Output the (x, y) coordinate of the center of the cell containing the given text.  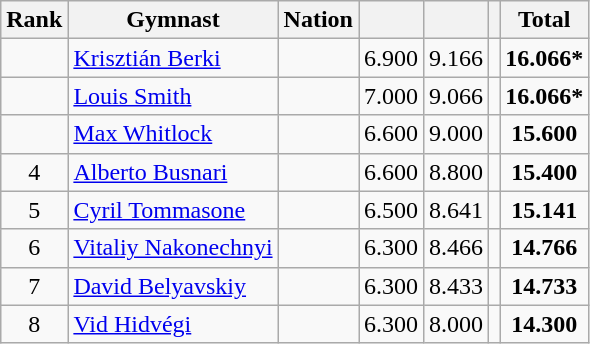
Cyril Tommasone (173, 210)
14.300 (544, 324)
Max Whitlock (173, 134)
Louis Smith (173, 96)
7.000 (390, 96)
6 (34, 248)
Nation (318, 20)
8.641 (456, 210)
8.466 (456, 248)
5 (34, 210)
Alberto Busnari (173, 172)
Vid Hidvégi (173, 324)
15.600 (544, 134)
4 (34, 172)
8.000 (456, 324)
14.766 (544, 248)
14.733 (544, 286)
6.500 (390, 210)
8.800 (456, 172)
7 (34, 286)
8.433 (456, 286)
15.141 (544, 210)
Rank (34, 20)
9.000 (456, 134)
6.900 (390, 58)
8 (34, 324)
Gymnast (173, 20)
9.166 (456, 58)
Total (544, 20)
15.400 (544, 172)
David Belyavskiy (173, 286)
Vitaliy Nakonechnyi (173, 248)
Krisztián Berki (173, 58)
9.066 (456, 96)
